From the cell containing the given text, extract its center point as [X, Y] coordinate. 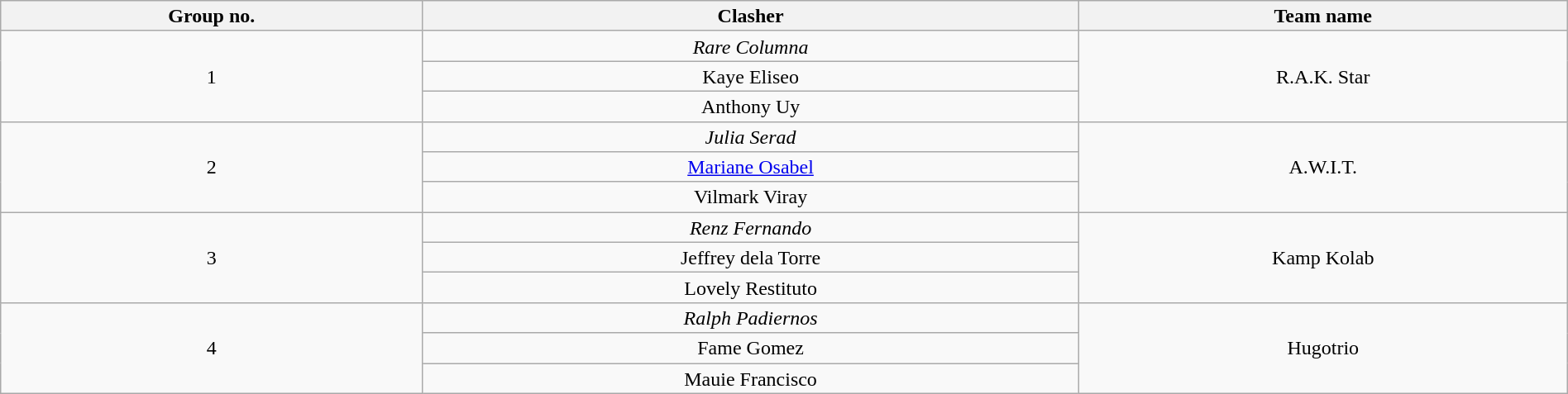
Anthony Uy [751, 106]
1 [212, 76]
Mauie Francisco [751, 378]
Hugotrio [1323, 348]
Ralph Padiernos [751, 317]
Fame Gomez [751, 349]
3 [212, 258]
Team name [1323, 17]
Clasher [751, 17]
Mariane Osabel [751, 167]
4 [212, 348]
Group no. [212, 17]
Lovely Restituto [751, 287]
A.W.I.T. [1323, 167]
Jeffrey dela Torre [751, 258]
Vilmark Viray [751, 197]
Kaye Eliseo [751, 76]
R.A.K. Star [1323, 76]
Julia Serad [751, 137]
2 [212, 167]
Renz Fernando [751, 228]
Rare Columna [751, 46]
Kamp Kolab [1323, 258]
